Search for the cell housing the specified text and yield its (x, y) center coordinate. 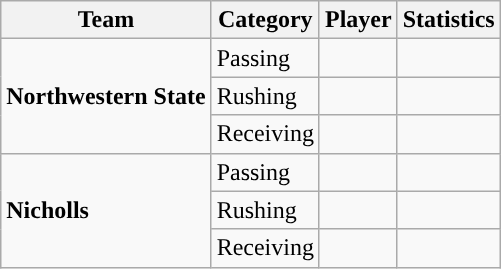
Player (358, 20)
Category (265, 20)
Statistics (448, 20)
Nicholls (106, 210)
Team (106, 20)
Northwestern State (106, 96)
